Return the (x, y) coordinate for the center point of the cell that contains the specified text.  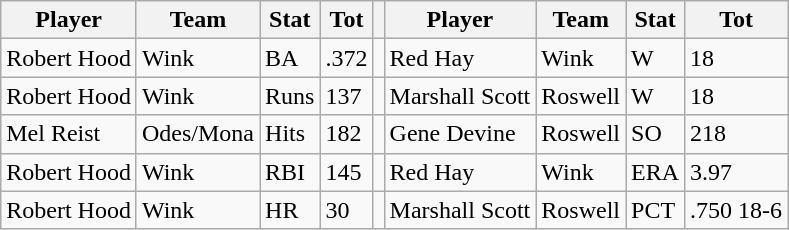
Mel Reist (69, 134)
137 (346, 96)
182 (346, 134)
Gene Devine (460, 134)
Hits (290, 134)
SO (656, 134)
145 (346, 172)
30 (346, 210)
HR (290, 210)
PCT (656, 210)
Odes/Mona (198, 134)
Runs (290, 96)
.372 (346, 58)
.750 18-6 (736, 210)
3.97 (736, 172)
218 (736, 134)
BA (290, 58)
ERA (656, 172)
RBI (290, 172)
